From the cell containing the given text, extract its center point as [x, y] coordinate. 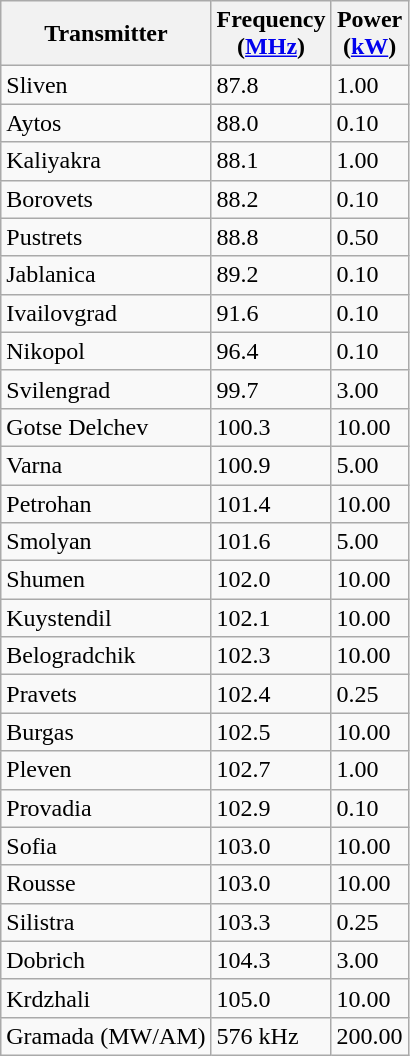
Pustrets [106, 237]
Svilengrad [106, 389]
100.3 [271, 427]
Sofia [106, 846]
100.9 [271, 465]
89.2 [271, 275]
Gramada (MW/AM) [106, 1036]
0.50 [370, 237]
Belogradchik [106, 656]
Varna [106, 465]
Provadia [106, 808]
Transmitter [106, 34]
Petrohan [106, 503]
Shumen [106, 580]
102.3 [271, 656]
Nikopol [106, 351]
Frequency(MHz) [271, 34]
96.4 [271, 351]
99.7 [271, 389]
Silistra [106, 922]
87.8 [271, 85]
Ivailovgrad [106, 313]
Burgas [106, 732]
102.0 [271, 580]
102.5 [271, 732]
88.1 [271, 161]
Pravets [106, 694]
Smolyan [106, 542]
88.8 [271, 237]
104.3 [271, 960]
102.4 [271, 694]
Gotse Delchev [106, 427]
102.1 [271, 618]
101.6 [271, 542]
Power(kW) [370, 34]
102.9 [271, 808]
Aytos [106, 123]
102.7 [271, 770]
576 kHz [271, 1036]
103.3 [271, 922]
105.0 [271, 998]
91.6 [271, 313]
Krdzhali [106, 998]
Borovets [106, 199]
88.0 [271, 123]
Pleven [106, 770]
88.2 [271, 199]
Kaliyakra [106, 161]
Dobrich [106, 960]
101.4 [271, 503]
Rousse [106, 884]
Sliven [106, 85]
Kuystendil [106, 618]
Jablanica [106, 275]
200.00 [370, 1036]
